Locate the cell with the specified text and output its [x, y] center coordinate. 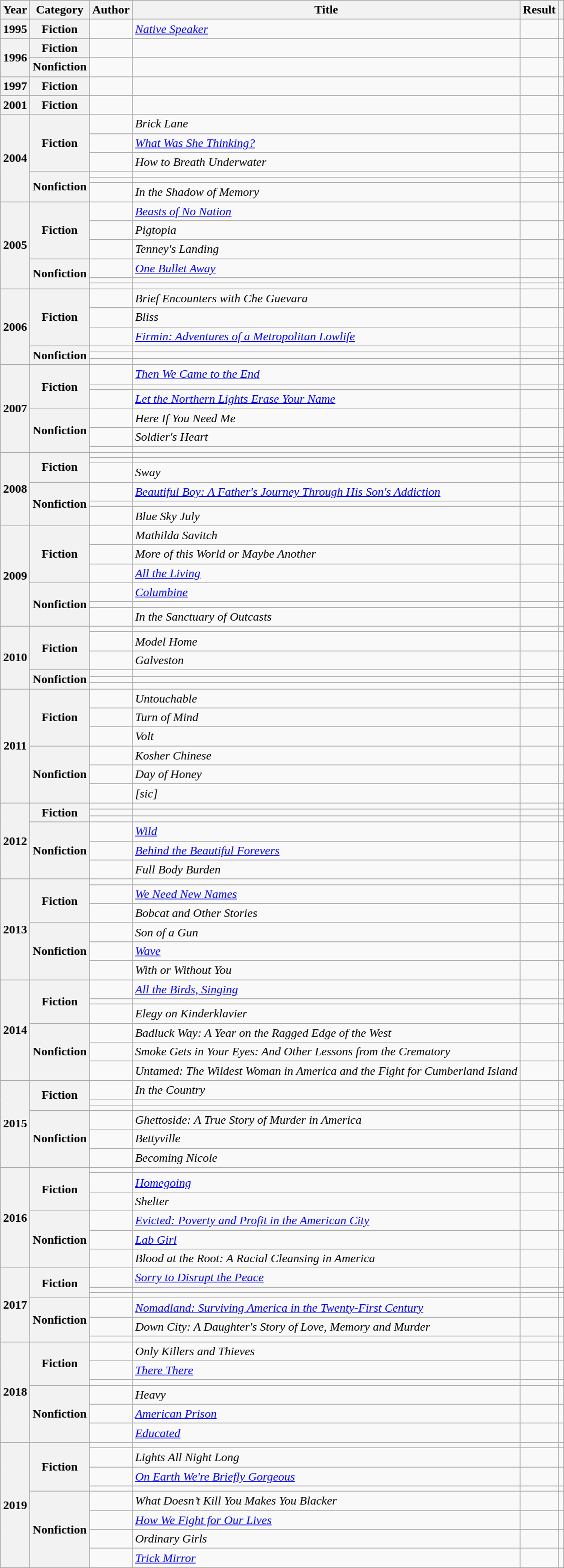
There There [326, 1370]
Sway [326, 473]
On Earth We're Briefly Gorgeous [326, 1477]
Son of a Gun [326, 932]
Untouchable [326, 698]
Becoming Nicole [326, 1158]
Ordinary Girls [326, 1539]
Nomadland: Surviving America in the Twenty-First Century [326, 1308]
Blue Sky July [326, 516]
2012 [15, 841]
Let the Northern Lights Erase Your Name [326, 399]
Volt [326, 737]
Beautiful Boy: A Father's Journey Through His Son's Addiction [326, 492]
Elegy on Kinderklavier [326, 1014]
Ghettoside: A True Story of Murder in America [326, 1120]
Bettyville [326, 1139]
American Prison [326, 1414]
2008 [15, 489]
Mathilda Savitch [326, 535]
2018 [15, 1392]
Blood at the Root: A Racial Cleansing in America [326, 1259]
Soldier's Heart [326, 437]
With or Without You [326, 970]
Shelter [326, 1201]
Full Body Burden [326, 869]
2009 [15, 576]
Lab Girl [326, 1240]
Heavy [326, 1395]
In the Sanctuary of Outcasts [326, 617]
Tenney's Landing [326, 249]
[sic] [326, 793]
Wave [326, 951]
Galveston [326, 660]
In the Country [326, 1090]
Wild [326, 831]
2017 [15, 1305]
Evicted: Poverty and Profit in the American City [326, 1220]
What Doesn’t Kill You Makes You Blacker [326, 1501]
1997 [15, 86]
Model Home [326, 641]
Firmin: Adventures of a Metropolitan Lowlife [326, 336]
Smoke Gets in Your Eyes: And Other Lessons from the Crematory [326, 1052]
2011 [15, 746]
Behind the Beautiful Forevers [326, 850]
1996 [15, 57]
How We Fight for Our Lives [326, 1520]
One Bullet Away [326, 268]
Turn of Mind [326, 718]
We Need New Names [326, 894]
Bliss [326, 317]
Sorry to Disrupt the Peace [326, 1278]
Title [326, 10]
2019 [15, 1505]
Beasts of No Nation [326, 211]
2014 [15, 1029]
Untamed: The Wildest Woman in America and the Fight for Cumberland Island [326, 1071]
2016 [15, 1217]
Pigtopia [326, 230]
What Was She Thinking? [326, 143]
How to Breath Underwater [326, 162]
2005 [15, 245]
Brief Encounters with Che Guevara [326, 298]
All the Living [326, 573]
2006 [15, 327]
Here If You Need Me [326, 418]
1995 [15, 29]
2004 [15, 158]
Columbine [326, 592]
Down City: A Daughter's Story of Love, Memory and Murder [326, 1327]
Homegoing [326, 1182]
Badluck Way: A Year on the Ragged Edge of the West [326, 1033]
Educated [326, 1433]
2001 [15, 105]
Trick Mirror [326, 1558]
Then We Came to the End [326, 374]
Brick Lane [326, 124]
2010 [15, 658]
Year [15, 10]
In the Shadow of Memory [326, 192]
Only Killers and Thieves [326, 1351]
Native Speaker [326, 29]
Result [539, 10]
Author [111, 10]
Lights All Night Long [326, 1457]
Category [60, 10]
2007 [15, 408]
All the Birds, Singing [326, 989]
2013 [15, 929]
Bobcat and Other Stories [326, 913]
More of this World or Maybe Another [326, 554]
Kosher Chinese [326, 756]
Day of Honey [326, 775]
2015 [15, 1124]
